Detect which cell encompasses the target text, then output its [x, y] center coordinate. 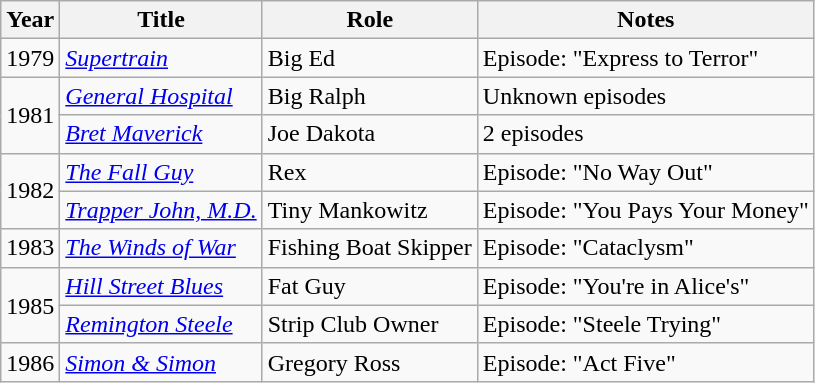
Bret Maverick [161, 134]
Unknown episodes [646, 96]
1986 [30, 362]
1982 [30, 191]
Joe Dakota [370, 134]
Notes [646, 20]
Episode: "Cataclysm" [646, 248]
Episode: "You Pays Your Money" [646, 210]
Year [30, 20]
Big Ralph [370, 96]
1981 [30, 115]
Episode: "Express to Terror" [646, 58]
2 episodes [646, 134]
Big Ed [370, 58]
Role [370, 20]
1983 [30, 248]
Episode: "Act Five" [646, 362]
Remington Steele [161, 324]
Gregory Ross [370, 362]
Episode: "You're in Alice's" [646, 286]
Simon & Simon [161, 362]
The Fall Guy [161, 172]
The Winds of War [161, 248]
Episode: "Steele Trying" [646, 324]
1985 [30, 305]
Tiny Mankowitz [370, 210]
Fat Guy [370, 286]
Title [161, 20]
1979 [30, 58]
Fishing Boat Skipper [370, 248]
Strip Club Owner [370, 324]
Trapper John, M.D. [161, 210]
Hill Street Blues [161, 286]
Supertrain [161, 58]
General Hospital [161, 96]
Episode: "No Way Out" [646, 172]
Rex [370, 172]
